Identify which cell holds the provided text, then report its [x, y] central coordinate. 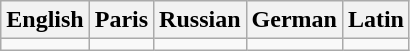
Latin [376, 20]
German [294, 20]
Paris [121, 20]
English [45, 20]
Russian [200, 20]
